Extract the [X, Y] coordinate from the center of the cell holding the provided text.  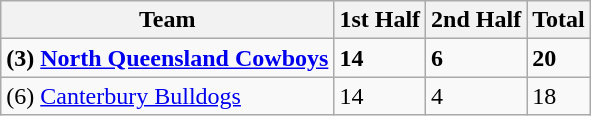
Team [168, 20]
6 [476, 58]
18 [559, 96]
2nd Half [476, 20]
Total [559, 20]
20 [559, 58]
4 [476, 96]
(6) Canterbury Bulldogs [168, 96]
1st Half [380, 20]
(3) North Queensland Cowboys [168, 58]
